Provide the [x, y] coordinate of the cell's center where the given text is located.  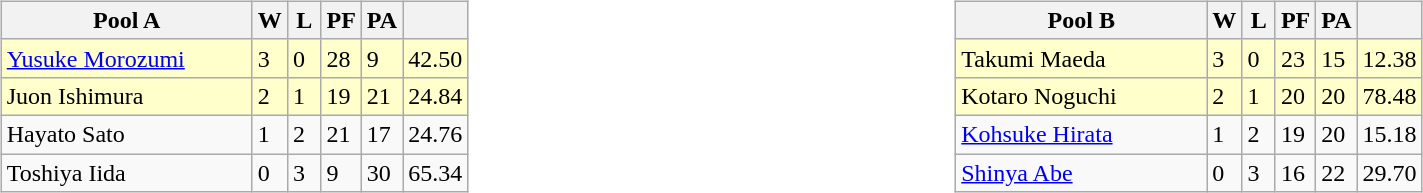
15 [1336, 58]
15.18 [1390, 134]
29.70 [1390, 173]
Kohsuke Hirata [1082, 134]
30 [382, 173]
Shinya Abe [1082, 173]
24.84 [436, 96]
17 [382, 134]
24.76 [436, 134]
12.38 [1390, 58]
16 [1295, 173]
65.34 [436, 173]
23 [1295, 58]
28 [341, 58]
Pool B [1082, 20]
Takumi Maeda [1082, 58]
Toshiya Iida [126, 173]
42.50 [436, 58]
Kotaro Noguchi [1082, 96]
Yusuke Morozumi [126, 58]
Pool A [126, 20]
78.48 [1390, 96]
Hayato Sato [126, 134]
22 [1336, 173]
Juon Ishimura [126, 96]
